Capture the cell that displays the provided text and extract its (X, Y) central coordinate. 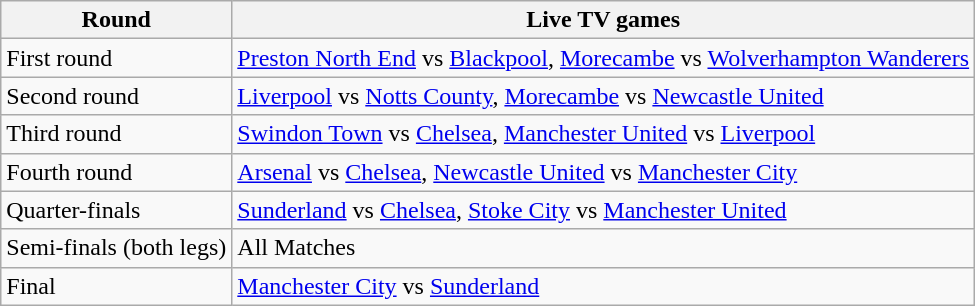
First round (116, 58)
Second round (116, 96)
Liverpool vs Notts County, Morecambe vs Newcastle United (604, 96)
Third round (116, 134)
Sunderland vs Chelsea, Stoke City vs Manchester United (604, 210)
Fourth round (116, 172)
Swindon Town vs Chelsea, Manchester United vs Liverpool (604, 134)
All Matches (604, 248)
Final (116, 286)
Semi-finals (both legs) (116, 248)
Round (116, 20)
Manchester City vs Sunderland (604, 286)
Live TV games (604, 20)
Preston North End vs Blackpool, Morecambe vs Wolverhampton Wanderers (604, 58)
Arsenal vs Chelsea, Newcastle United vs Manchester City (604, 172)
Quarter-finals (116, 210)
